Locate the cell with the specified text and output its [x, y] center coordinate. 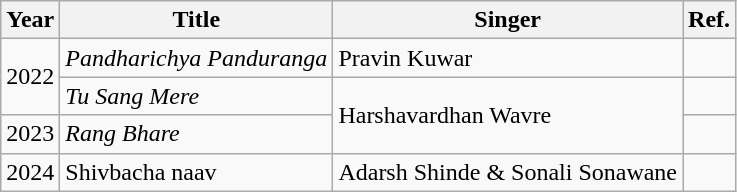
Tu Sang Mere [196, 96]
Shivbacha naav [196, 172]
Pandharichya Panduranga [196, 58]
Year [30, 20]
2024 [30, 172]
Ref. [710, 20]
2023 [30, 134]
2022 [30, 77]
Rang Bhare [196, 134]
Adarsh Shinde & Sonali Sonawane [508, 172]
Singer [508, 20]
Harshavardhan Wavre [508, 115]
Title [196, 20]
Pravin Kuwar [508, 58]
